Output the [x, y] coordinate of the center of the cell containing the given text.  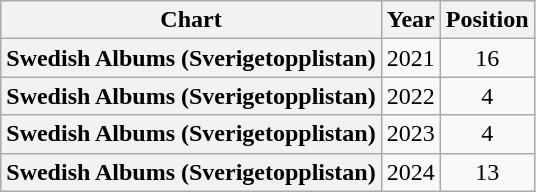
2024 [410, 172]
13 [487, 172]
16 [487, 58]
2021 [410, 58]
2023 [410, 134]
Position [487, 20]
Chart [191, 20]
2022 [410, 96]
Year [410, 20]
